Extract the [x, y] coordinate from the center of the cell holding the provided text.  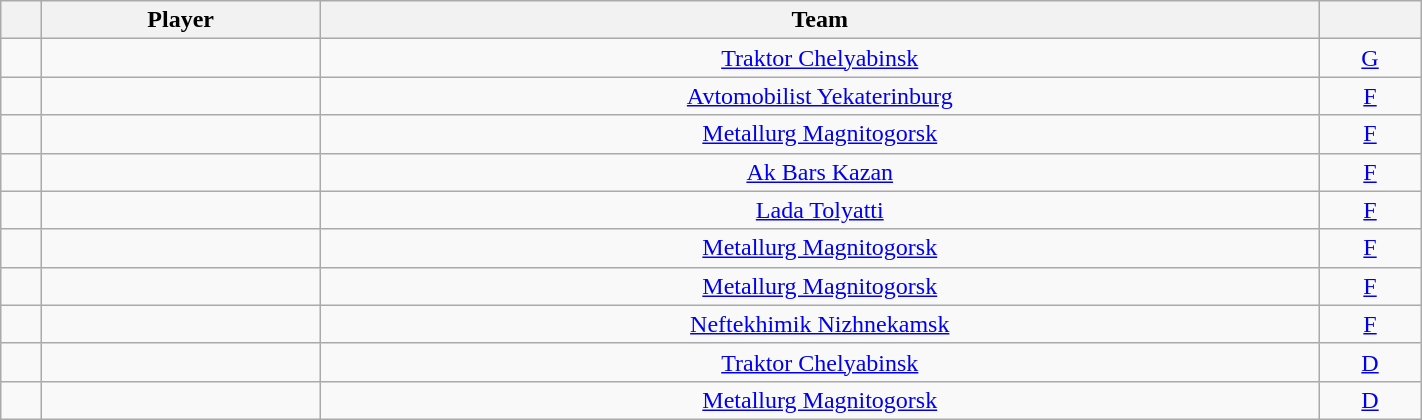
Ak Bars Kazan [820, 172]
Avtomobilist Yekaterinburg [820, 96]
G [1370, 58]
Player [181, 20]
Neftekhimik Nizhnekamsk [820, 324]
Team [820, 20]
Lada Tolyatti [820, 210]
